Locate the cell with the specified text and output its (X, Y) center coordinate. 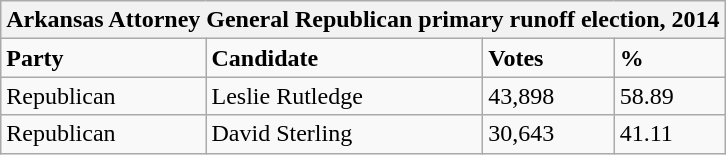
Leslie Rutledge (344, 96)
David Sterling (344, 134)
43,898 (548, 96)
Party (104, 58)
Candidate (344, 58)
41.11 (670, 134)
58.89 (670, 96)
Votes (548, 58)
30,643 (548, 134)
% (670, 58)
Arkansas Attorney General Republican primary runoff election, 2014 (363, 20)
